Find where the given text appears and provide that cell's center as (X, Y) coordinate. 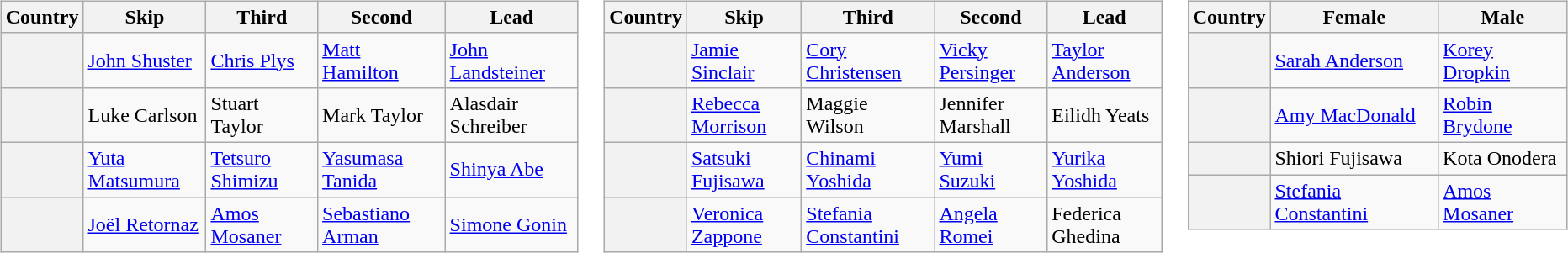
Luke Carlson (145, 114)
Tetsuro Shimizu (262, 170)
Federica Ghedina (1104, 224)
Vicky Persinger (991, 61)
Yurika Yoshida (1104, 170)
Kota Onodera (1502, 158)
Korey Dropkin (1502, 61)
Joël Retornaz (145, 224)
Chris Plys (262, 61)
Chinami Yoshida (868, 170)
Satsuki Fujisawa (744, 170)
Sebastiano Arman (382, 224)
Yuta Matsumura (145, 170)
Female (1354, 17)
Jamie Sinclair (744, 61)
John Shuster (145, 61)
Veronica Zappone (744, 224)
John Landsteiner (511, 61)
Male (1502, 17)
Rebecca Morrison (744, 114)
Yasumasa Tanida (382, 170)
Shiori Fujisawa (1354, 158)
Maggie Wilson (868, 114)
Angela Romei (991, 224)
Stuart Taylor (262, 114)
Mark Taylor (382, 114)
Taylor Anderson (1104, 61)
Matt Hamilton (382, 61)
Shinya Abe (511, 170)
Eilidh Yeats (1104, 114)
Robin Brydone (1502, 114)
Sarah Anderson (1354, 61)
Amy MacDonald (1354, 114)
Yumi Suzuki (991, 170)
Jennifer Marshall (991, 114)
Simone Gonin (511, 224)
Alasdair Schreiber (511, 114)
Cory Christensen (868, 61)
